Capture the cell that displays the provided text and extract its [x, y] central coordinate. 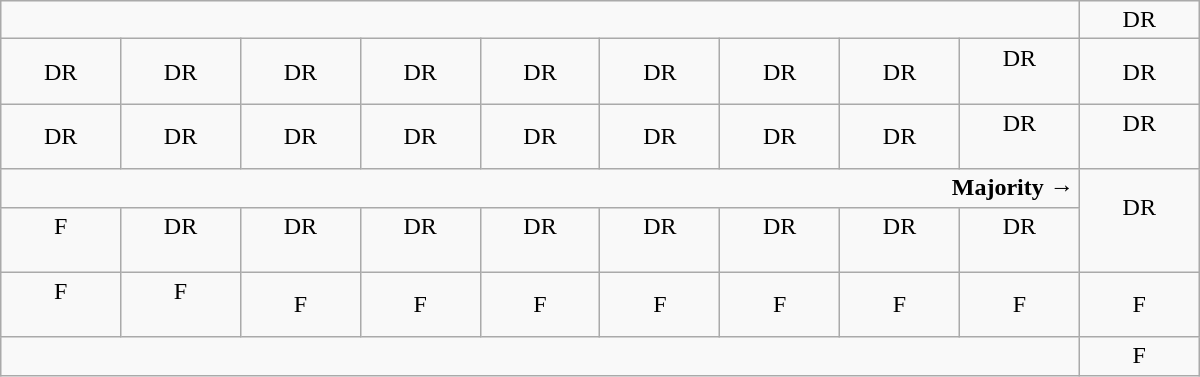
Majority → [540, 188]
